From the cell containing the given text, extract its center point as (X, Y) coordinate. 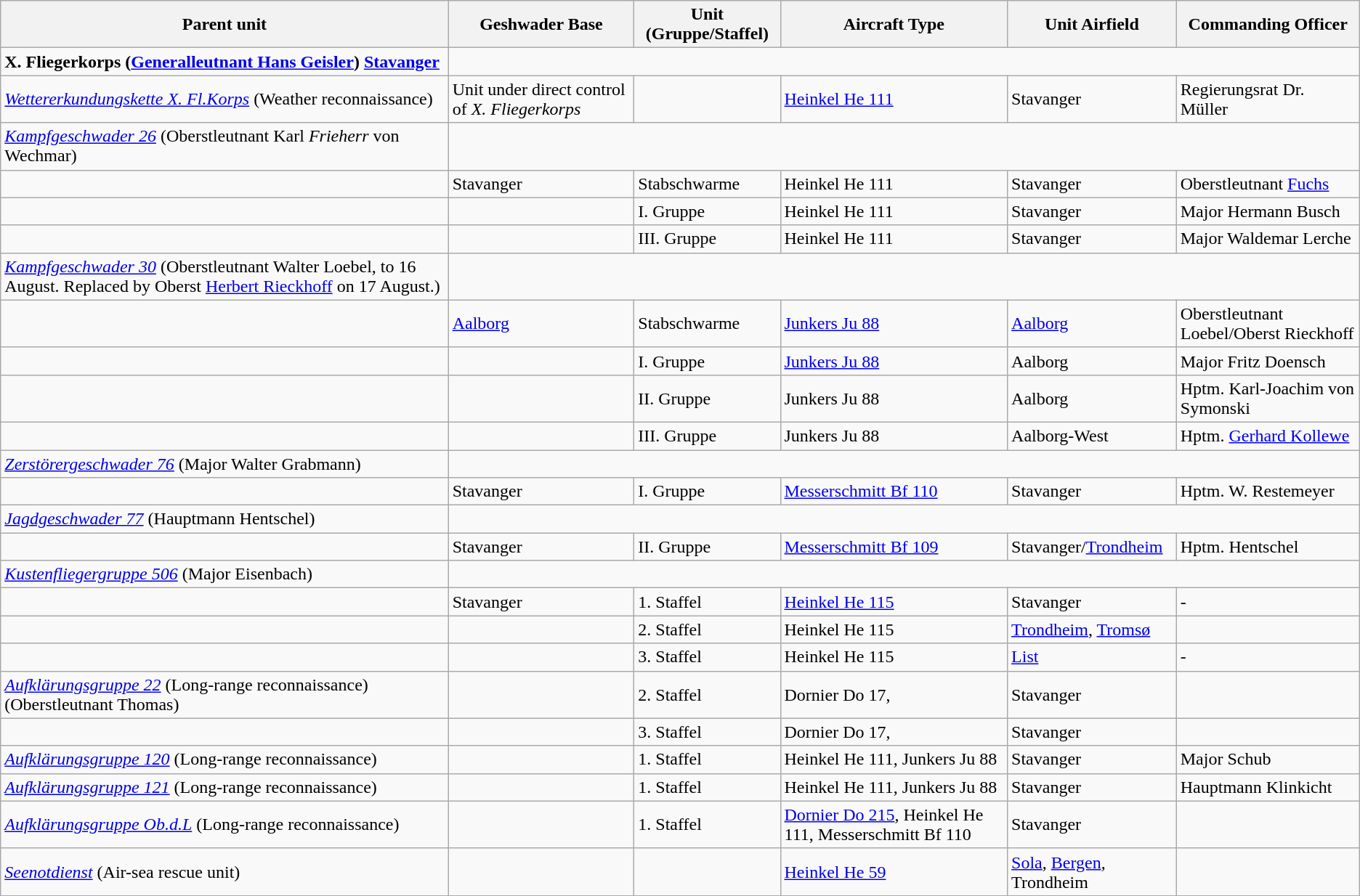
Sola, Bergen, Trondheim (1093, 871)
Aufklärungsgruppe 22 (Long-range reconnaissance) (Oberstleutnant Thomas) (224, 694)
Major Hermann Busch (1268, 211)
Hptm. Hentschel (1268, 547)
Heinkel He 59 (894, 871)
Aufklärungsgruppe 121 (Long-range reconnaissance) (224, 787)
Kustenfliegergruppe 506 (Major Eisenbach) (224, 574)
Kampfgeschwader 30 (Oberstleutnant Walter Loebel, to 16 August. Replaced by Oberst Herbert Rieckhoff on 17 August.) (224, 276)
Unit under direct control of X. Fliegerkorps (541, 99)
Major Fritz Doensch (1268, 361)
Wettererkundungskette X. Fl.Korps (Weather reconnaissance) (224, 99)
Commanding Officer (1268, 25)
Stavanger/Trondheim (1093, 547)
Aufklärungsgruppe 120 (Long-range reconnaissance) (224, 759)
Kampfgeschwader 26 (Oberstleutnant Karl Frieherr von Wechmar) (224, 147)
Parent unit (224, 25)
Hptm. Gerhard Kollewe (1268, 436)
Hptm. W. Restemeyer (1268, 492)
Unit Airfield (1093, 25)
Aircraft Type (894, 25)
Oberstleutnant Fuchs (1268, 184)
Aufklärungsgruppe Ob.d.L (Long-range reconnaissance) (224, 825)
Geshwader Base (541, 25)
Major Waldemar Lerche (1268, 239)
Dornier Do 215, Heinkel He 111, Messerschmitt Bf 110 (894, 825)
Major Schub (1268, 759)
X. Fliegerkorps (Generalleutnant Hans Geisler) Stavanger (224, 62)
Messerschmitt Bf 110 (894, 492)
Hptm. Karl-Joachim von Symonski (1268, 398)
Regierungsrat Dr. Müller (1268, 99)
Hauptmann Klinkicht (1268, 787)
Seenotdienst (Air-sea rescue unit) (224, 871)
Zerstörergeschwader 76 (Major Walter Grabmann) (224, 464)
Unit (Gruppe/Staffel) (708, 25)
Aalborg-West (1093, 436)
Trondheim, Tromsø (1093, 630)
Messerschmitt Bf 109 (894, 547)
Jagdgeschwader 77 (Hauptmann Hentschel) (224, 519)
Oberstleutnant Loebel/Oberst Rieckhoff (1268, 324)
List (1093, 657)
